Scan for the cell matching the given text and deliver its [x, y] coordinate at center. 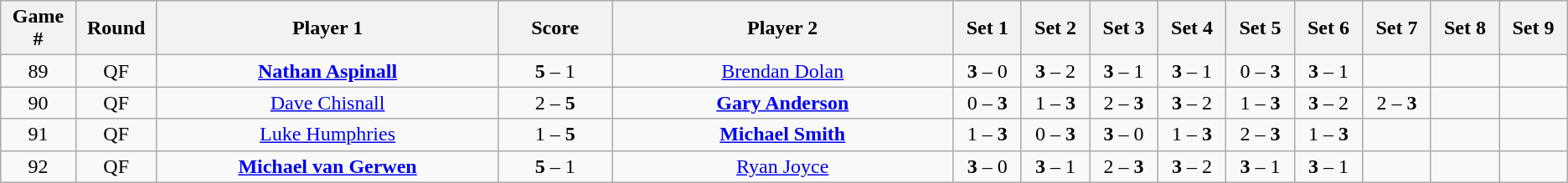
Gary Anderson [782, 103]
Set 4 [1191, 28]
Dave Chisnall [327, 103]
Set 9 [1534, 28]
Game # [39, 28]
92 [39, 166]
Brendan Dolan [782, 71]
Michael Smith [782, 135]
2 – 5 [555, 103]
89 [39, 71]
1 – 5 [555, 135]
Round [116, 28]
Set 8 [1464, 28]
Nathan Aspinall [327, 71]
Michael van Gerwen [327, 166]
90 [39, 103]
Luke Humphries [327, 135]
Player 1 [327, 28]
Player 2 [782, 28]
91 [39, 135]
Set 7 [1397, 28]
Set 5 [1260, 28]
Set 1 [987, 28]
Set 6 [1328, 28]
Set 3 [1124, 28]
Set 2 [1055, 28]
Score [555, 28]
Ryan Joyce [782, 166]
